Detect which cell encompasses the target text, then output its (x, y) center coordinate. 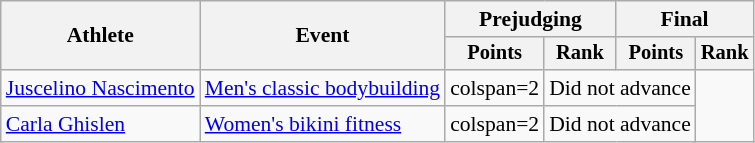
Final (685, 19)
Women's bikini fitness (322, 124)
Athlete (100, 36)
Men's classic bodybuilding (322, 88)
Juscelino Nascimento (100, 88)
Carla Ghislen (100, 124)
Event (322, 36)
Prejudging (530, 19)
